Scan for the cell matching the given text and deliver its (x, y) coordinate at center. 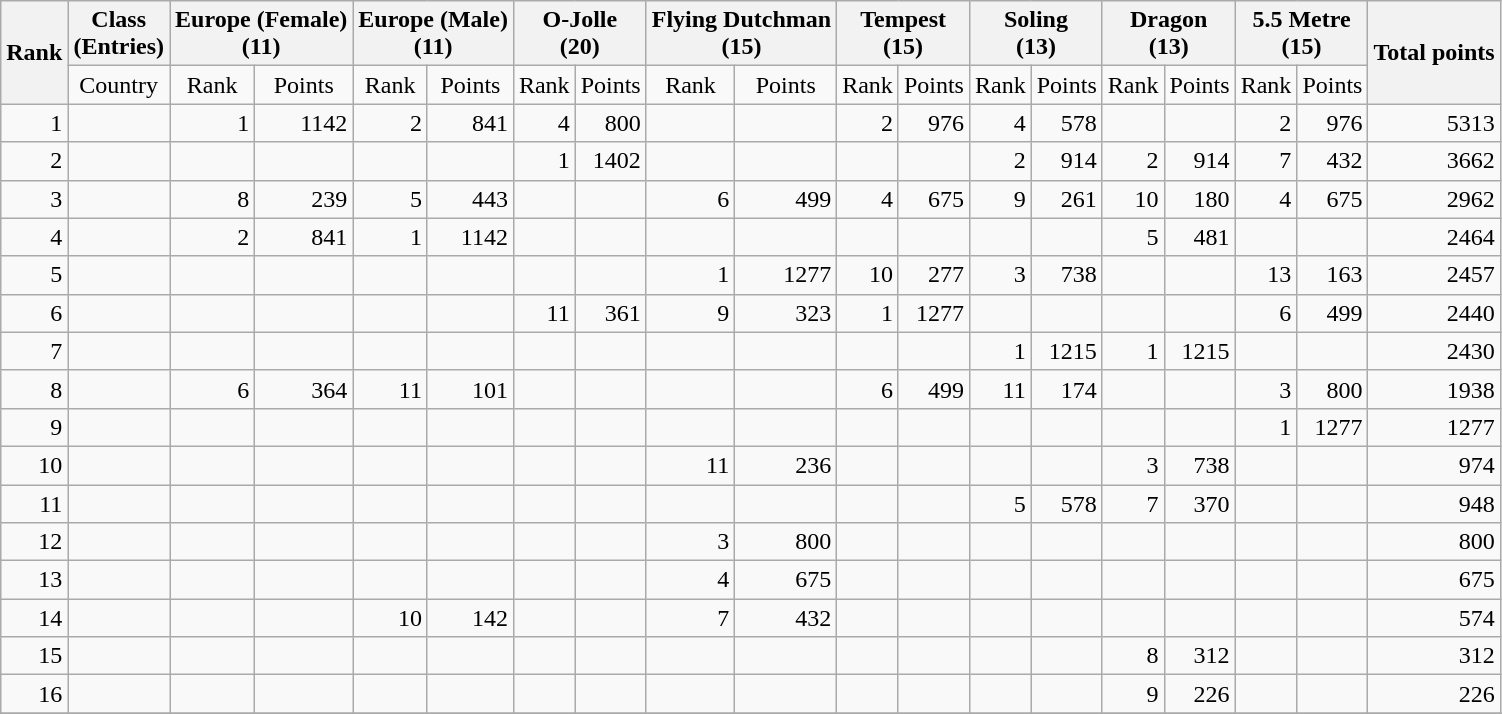
Tempest(15) (904, 34)
174 (1066, 389)
Soling(13) (1036, 34)
364 (304, 389)
14 (34, 618)
101 (470, 389)
O-Jolle(20) (580, 34)
277 (934, 275)
2430 (1434, 351)
15 (34, 656)
2440 (1434, 313)
Total points (1434, 52)
261 (1066, 199)
1402 (610, 161)
Class(Entries) (119, 34)
2464 (1434, 237)
Dragon(13) (1168, 34)
974 (1434, 465)
361 (610, 313)
163 (1332, 275)
481 (1200, 237)
3662 (1434, 161)
Europe (Female)(11) (262, 34)
239 (304, 199)
Country (119, 85)
12 (34, 542)
2457 (1434, 275)
2962 (1434, 199)
142 (470, 618)
Europe (Male)(11) (434, 34)
Flying Dutchman(15) (741, 34)
236 (786, 465)
370 (1200, 503)
180 (1200, 199)
323 (786, 313)
443 (470, 199)
574 (1434, 618)
948 (1434, 503)
16 (34, 694)
1938 (1434, 389)
5313 (1434, 123)
5.5 Metre(15) (1302, 34)
